Scan for the cell matching the given text and deliver its [x, y] coordinate at center. 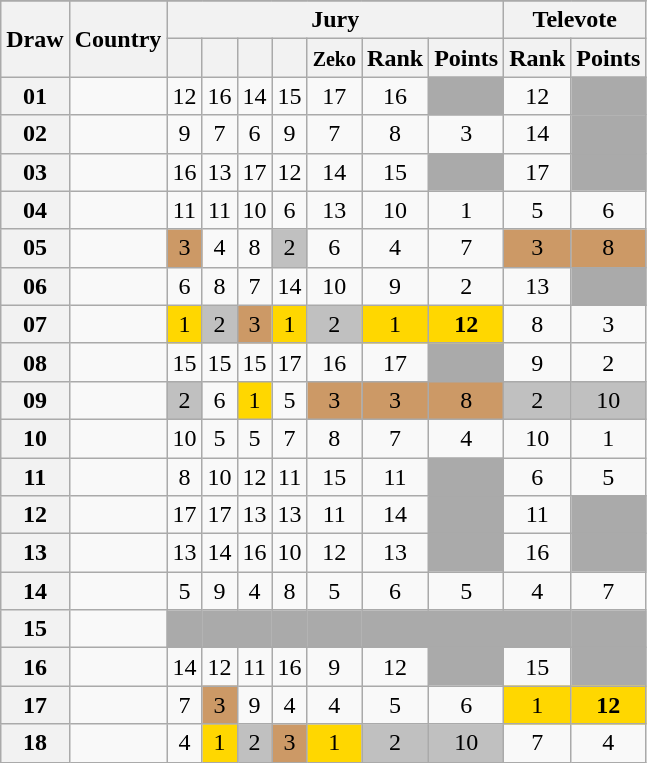
05 [35, 248]
04 [35, 210]
01 [35, 96]
Country [118, 39]
Draw [35, 39]
09 [35, 400]
06 [35, 286]
Jury [336, 20]
Zeko [334, 58]
18 [35, 743]
07 [35, 324]
08 [35, 362]
03 [35, 172]
Televote [575, 20]
02 [35, 134]
